Determine the [x, y] coordinate at the center of the cell enclosing the given text.  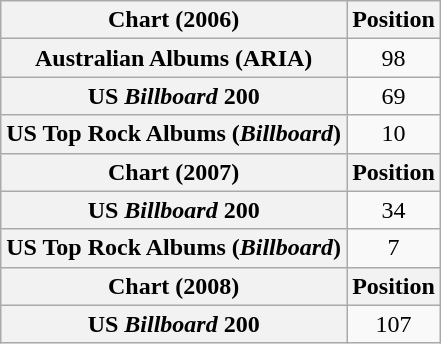
98 [394, 58]
69 [394, 96]
10 [394, 134]
Chart (2006) [174, 20]
Chart (2008) [174, 286]
34 [394, 210]
Australian Albums (ARIA) [174, 58]
Chart (2007) [174, 172]
107 [394, 324]
7 [394, 248]
